Detect which cell encompasses the target text, then output its [X, Y] center coordinate. 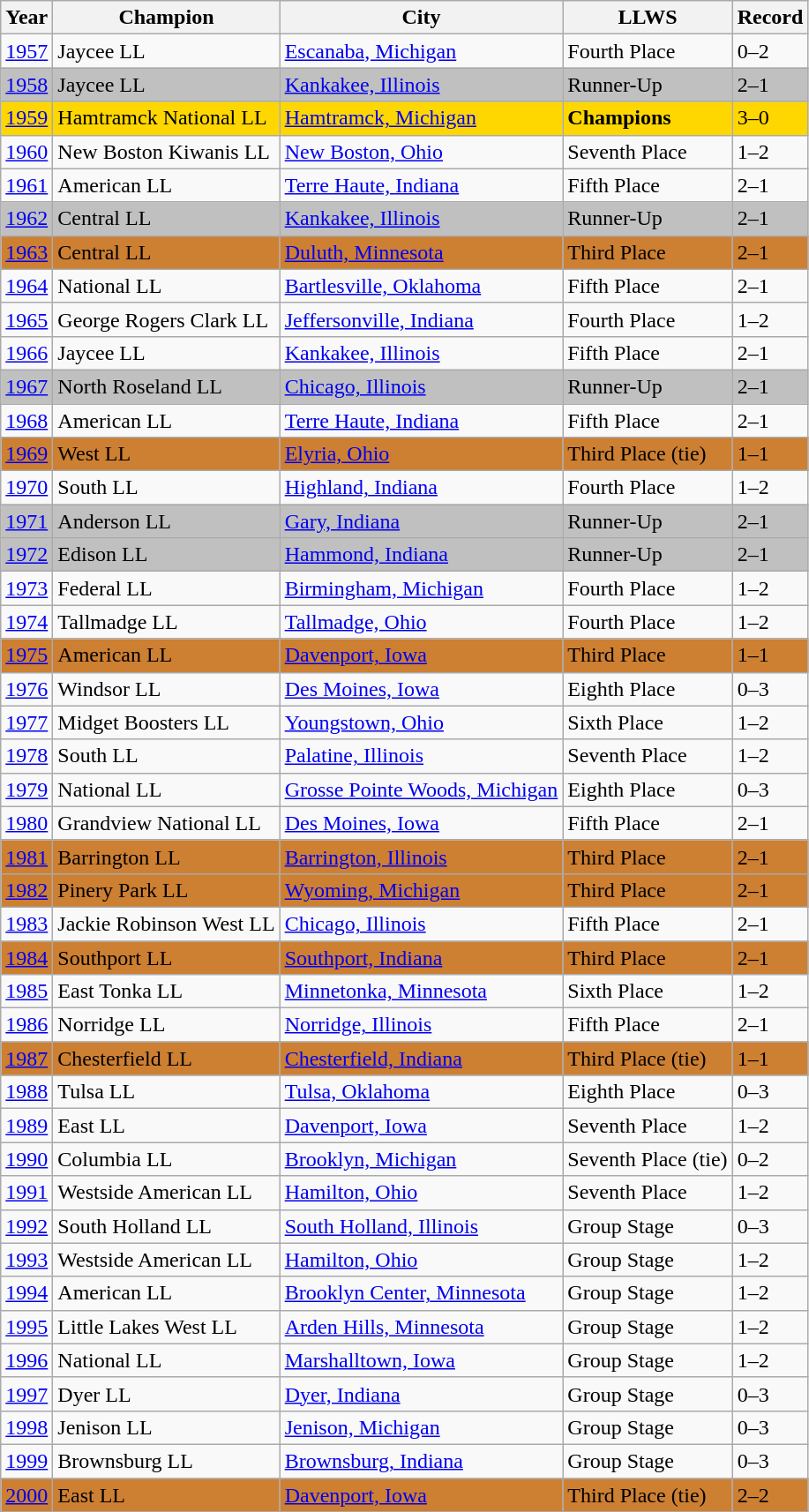
Southport LL [166, 957]
Chesterfield, Indiana [422, 1059]
New Boston, Ohio [422, 152]
1978 [26, 756]
LLWS [648, 18]
Chesterfield LL [166, 1059]
Tulsa LL [166, 1092]
Federal LL [166, 588]
Norridge LL [166, 1025]
1989 [26, 1126]
1969 [26, 454]
1982 [26, 890]
1998 [26, 1427]
3–0 [770, 118]
Year [26, 18]
1979 [26, 790]
1983 [26, 924]
1988 [26, 1092]
1963 [26, 252]
1967 [26, 386]
City [422, 18]
Jenison LL [166, 1427]
1973 [26, 588]
1961 [26, 185]
1987 [26, 1059]
1965 [26, 319]
2000 [26, 1495]
1984 [26, 957]
1975 [26, 655]
Marshalltown, Iowa [422, 1360]
Windsor LL [166, 689]
Tulsa, Oklahoma [422, 1092]
East Tonka LL [166, 992]
1960 [26, 152]
Minnetonka, Minnesota [422, 992]
Hamtramck National LL [166, 118]
1995 [26, 1327]
1990 [26, 1159]
Barrington, Illinois [422, 857]
Southport, Indiana [422, 957]
Dyer LL [166, 1394]
George Rogers Clark LL [166, 319]
Palatine, Illinois [422, 756]
Barrington LL [166, 857]
Tallmadge, Ohio [422, 622]
Jackie Robinson West LL [166, 924]
1971 [26, 521]
1994 [26, 1293]
Birmingham, Michigan [422, 588]
Dyer, Indiana [422, 1394]
South Holland, Illinois [422, 1226]
Anderson LL [166, 521]
1976 [26, 689]
Brownsburg LL [166, 1461]
1986 [26, 1025]
1977 [26, 722]
Midget Boosters LL [166, 722]
1974 [26, 622]
1966 [26, 353]
1957 [26, 51]
Tallmadge LL [166, 622]
Champion [166, 18]
1962 [26, 219]
1991 [26, 1193]
1996 [26, 1360]
Gary, Indiana [422, 521]
1970 [26, 488]
Elyria, Ohio [422, 454]
Norridge, Illinois [422, 1025]
New Boston Kiwanis LL [166, 152]
Hammond, Indiana [422, 555]
Pinery Park LL [166, 890]
Escanaba, Michigan [422, 51]
1980 [26, 823]
Brownsburg, Indiana [422, 1461]
Arden Hills, Minnesota [422, 1327]
Record [770, 18]
Wyoming, Michigan [422, 890]
Grosse Pointe Woods, Michigan [422, 790]
1985 [26, 992]
Bartlesville, Oklahoma [422, 286]
1997 [26, 1394]
South Holland LL [166, 1226]
Grandview National LL [166, 823]
1972 [26, 555]
Hamtramck, Michigan [422, 118]
Duluth, Minnesota [422, 252]
Youngstown, Ohio [422, 722]
Champions [648, 118]
1993 [26, 1260]
Edison LL [166, 555]
West LL [166, 454]
1958 [26, 85]
1959 [26, 118]
Little Lakes West LL [166, 1327]
Highland, Indiana [422, 488]
Seventh Place (tie) [648, 1159]
1964 [26, 286]
Brooklyn Center, Minnesota [422, 1293]
Brooklyn, Michigan [422, 1159]
Jeffersonville, Indiana [422, 319]
1981 [26, 857]
Jenison, Michigan [422, 1427]
Columbia LL [166, 1159]
2–2 [770, 1495]
North Roseland LL [166, 386]
1992 [26, 1226]
1968 [26, 421]
1999 [26, 1461]
